Detect which cell encompasses the target text, then output its (x, y) center coordinate. 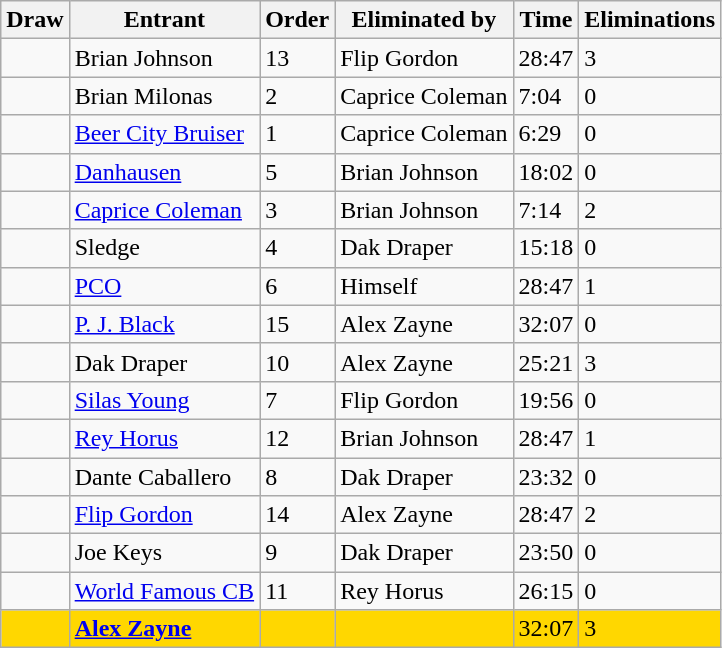
Joe Keys (164, 553)
8 (298, 477)
Himself (424, 286)
6:29 (546, 134)
18:02 (546, 172)
15 (298, 324)
5 (298, 172)
7:14 (546, 210)
Time (546, 20)
Danhausen (164, 172)
9 (298, 553)
11 (298, 591)
6 (298, 286)
14 (298, 515)
15:18 (546, 248)
Brian Milonas (164, 96)
25:21 (546, 362)
7:04 (546, 96)
Order (298, 20)
Dante Caballero (164, 477)
13 (298, 58)
Draw (35, 20)
23:32 (546, 477)
Eliminated by (424, 20)
Silas Young (164, 400)
Sledge (164, 248)
Eliminations (650, 20)
7 (298, 400)
P. J. Black (164, 324)
Entrant (164, 20)
19:56 (546, 400)
10 (298, 362)
23:50 (546, 553)
4 (298, 248)
PCO (164, 286)
Beer City Bruiser (164, 134)
12 (298, 438)
26:15 (546, 591)
World Famous CB (164, 591)
